For the text-containing cell, return its midpoint in [x, y] coordinate format. 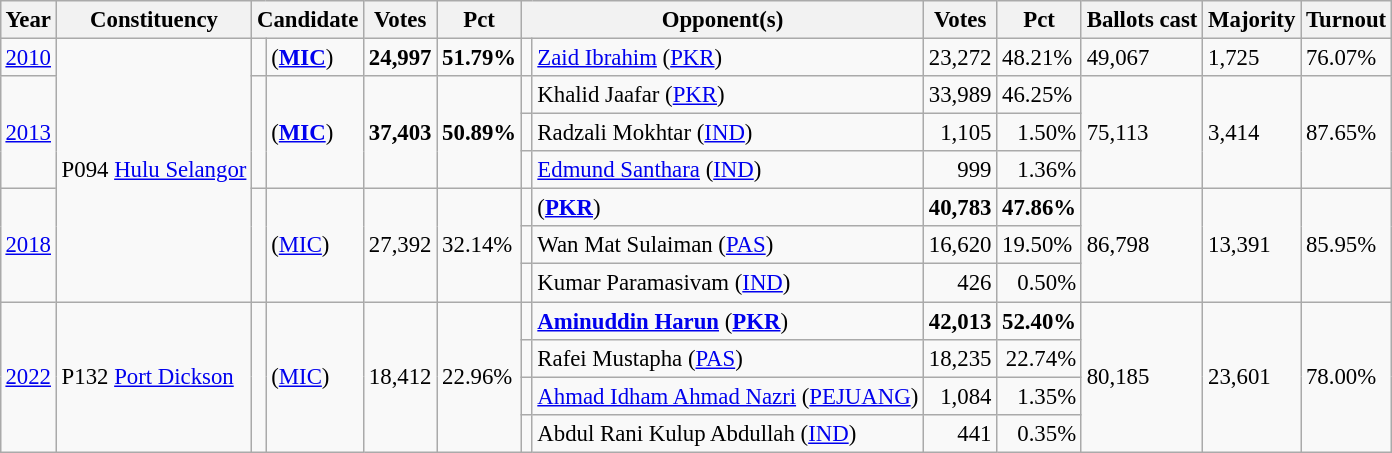
Kumar Paramasivam (IND) [728, 283]
Ballots cast [1142, 20]
22.74% [1040, 358]
Zaid Ibrahim (PKR) [728, 57]
Majority [1252, 20]
Year [28, 20]
78.00% [1346, 377]
1,084 [960, 396]
Radzali Mokhtar (IND) [728, 133]
1.50% [1040, 133]
Wan Mat Sulaiman (PAS) [728, 245]
Opponent(s) [722, 20]
Rafei Mustapha (PAS) [728, 358]
P132 Port Dickson [154, 377]
3,414 [1252, 132]
(PKR) [728, 208]
87.65% [1346, 132]
Abdul Rani Kulup Abdullah (IND) [728, 433]
2018 [28, 246]
23,601 [1252, 377]
Edmund Santhara (IND) [728, 170]
18,412 [400, 377]
46.25% [1040, 95]
52.40% [1040, 321]
16,620 [960, 245]
48.21% [1040, 57]
40,783 [960, 208]
Aminuddin Harun (PKR) [728, 321]
19.50% [1040, 245]
50.89% [480, 132]
47.86% [1040, 208]
Turnout [1346, 20]
Khalid Jaafar (PKR) [728, 95]
2010 [28, 57]
75,113 [1142, 132]
13,391 [1252, 246]
P094 Hulu Selangor [154, 170]
27,392 [400, 246]
999 [960, 170]
Candidate [308, 20]
0.50% [1040, 283]
85.95% [1346, 246]
Constituency [154, 20]
23,272 [960, 57]
1,725 [1252, 57]
32.14% [480, 246]
0.35% [1040, 433]
42,013 [960, 321]
86,798 [1142, 246]
18,235 [960, 358]
51.79% [480, 57]
2013 [28, 132]
426 [960, 283]
1.35% [1040, 396]
1,105 [960, 133]
80,185 [1142, 377]
2022 [28, 377]
49,067 [1142, 57]
33,989 [960, 95]
1.36% [1040, 170]
Ahmad Idham Ahmad Nazri (PEJUANG) [728, 396]
37,403 [400, 132]
441 [960, 433]
22.96% [480, 377]
76.07% [1346, 57]
24,997 [400, 57]
